Provide the (X, Y) coordinate of the cell's center where the given text is located.  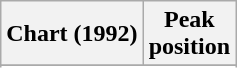
Peakposition (189, 34)
Chart (1992) (72, 34)
